Pinpoint the cell where the given text exists, returning its [x, y] midpoint coordinate. 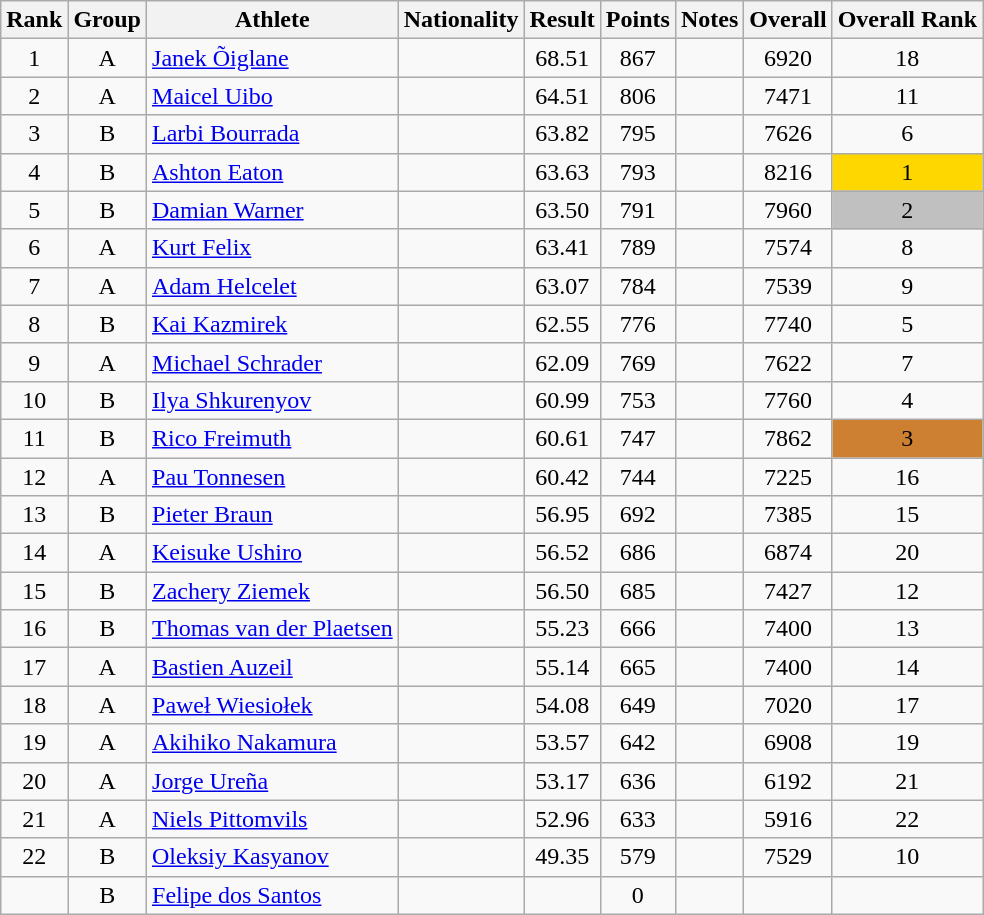
7862 [788, 438]
Kurt Felix [273, 248]
Bastien Auzeil [273, 667]
Michael Schrader [273, 362]
63.82 [562, 134]
63.41 [562, 248]
Thomas van der Plaetsen [273, 629]
784 [638, 286]
Jorge Ureña [273, 781]
Larbi Bourrada [273, 134]
Maicel Uibo [273, 96]
Overall [788, 20]
789 [638, 248]
62.55 [562, 324]
Felipe dos Santos [273, 895]
Zachery Ziemek [273, 591]
5916 [788, 819]
8216 [788, 172]
68.51 [562, 58]
Points [638, 20]
7225 [788, 477]
Oleksiy Kasyanov [273, 857]
55.14 [562, 667]
692 [638, 515]
Ilya Shkurenyov [273, 400]
63.07 [562, 286]
795 [638, 134]
649 [638, 705]
7020 [788, 705]
7539 [788, 286]
686 [638, 553]
642 [638, 743]
Pau Tonnesen [273, 477]
6874 [788, 553]
64.51 [562, 96]
6908 [788, 743]
7427 [788, 591]
7740 [788, 324]
744 [638, 477]
Adam Helcelet [273, 286]
7385 [788, 515]
Keisuke Ushiro [273, 553]
Rank [34, 20]
53.17 [562, 781]
7574 [788, 248]
6192 [788, 781]
665 [638, 667]
Akihiko Nakamura [273, 743]
63.50 [562, 210]
666 [638, 629]
0 [638, 895]
791 [638, 210]
53.57 [562, 743]
806 [638, 96]
7626 [788, 134]
Result [562, 20]
63.63 [562, 172]
Pieter Braun [273, 515]
62.09 [562, 362]
52.96 [562, 819]
Nationality [461, 20]
Niels Pittomvils [273, 819]
Paweł Wiesiołek [273, 705]
6920 [788, 58]
60.99 [562, 400]
867 [638, 58]
685 [638, 591]
Rico Freimuth [273, 438]
793 [638, 172]
Overall Rank [907, 20]
747 [638, 438]
7622 [788, 362]
633 [638, 819]
Ashton Eaton [273, 172]
Damian Warner [273, 210]
Janek Õiglane [273, 58]
56.52 [562, 553]
56.50 [562, 591]
60.42 [562, 477]
60.61 [562, 438]
56.95 [562, 515]
579 [638, 857]
7471 [788, 96]
7760 [788, 400]
769 [638, 362]
54.08 [562, 705]
Kai Kazmirek [273, 324]
Athlete [273, 20]
Notes [709, 20]
776 [638, 324]
49.35 [562, 857]
636 [638, 781]
753 [638, 400]
7529 [788, 857]
7960 [788, 210]
Group [108, 20]
55.23 [562, 629]
